Provide the [x, y] coordinate of the cell's center where the given text is located.  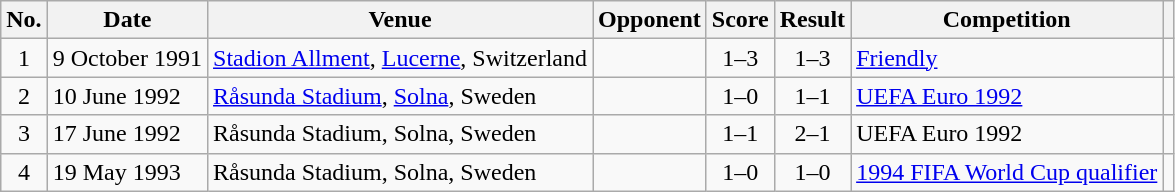
Date [127, 20]
3 [24, 134]
1994 FIFA World Cup qualifier [1007, 172]
19 May 1993 [127, 172]
2–1 [812, 134]
9 October 1991 [127, 58]
Venue [400, 20]
No. [24, 20]
2 [24, 96]
4 [24, 172]
Stadion Allment, Lucerne, Switzerland [400, 58]
Friendly [1007, 58]
10 June 1992 [127, 96]
Competition [1007, 20]
Opponent [649, 20]
Score [740, 20]
Result [812, 20]
17 June 1992 [127, 134]
1 [24, 58]
